Scan for the cell matching the given text and deliver its [x, y] coordinate at center. 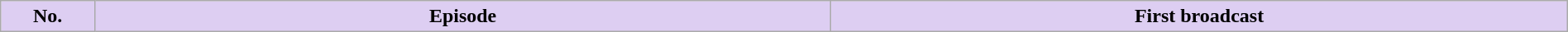
Episode [462, 16]
First broadcast [1199, 16]
No. [48, 16]
